For the text-containing cell, return its midpoint in (X, Y) coordinate format. 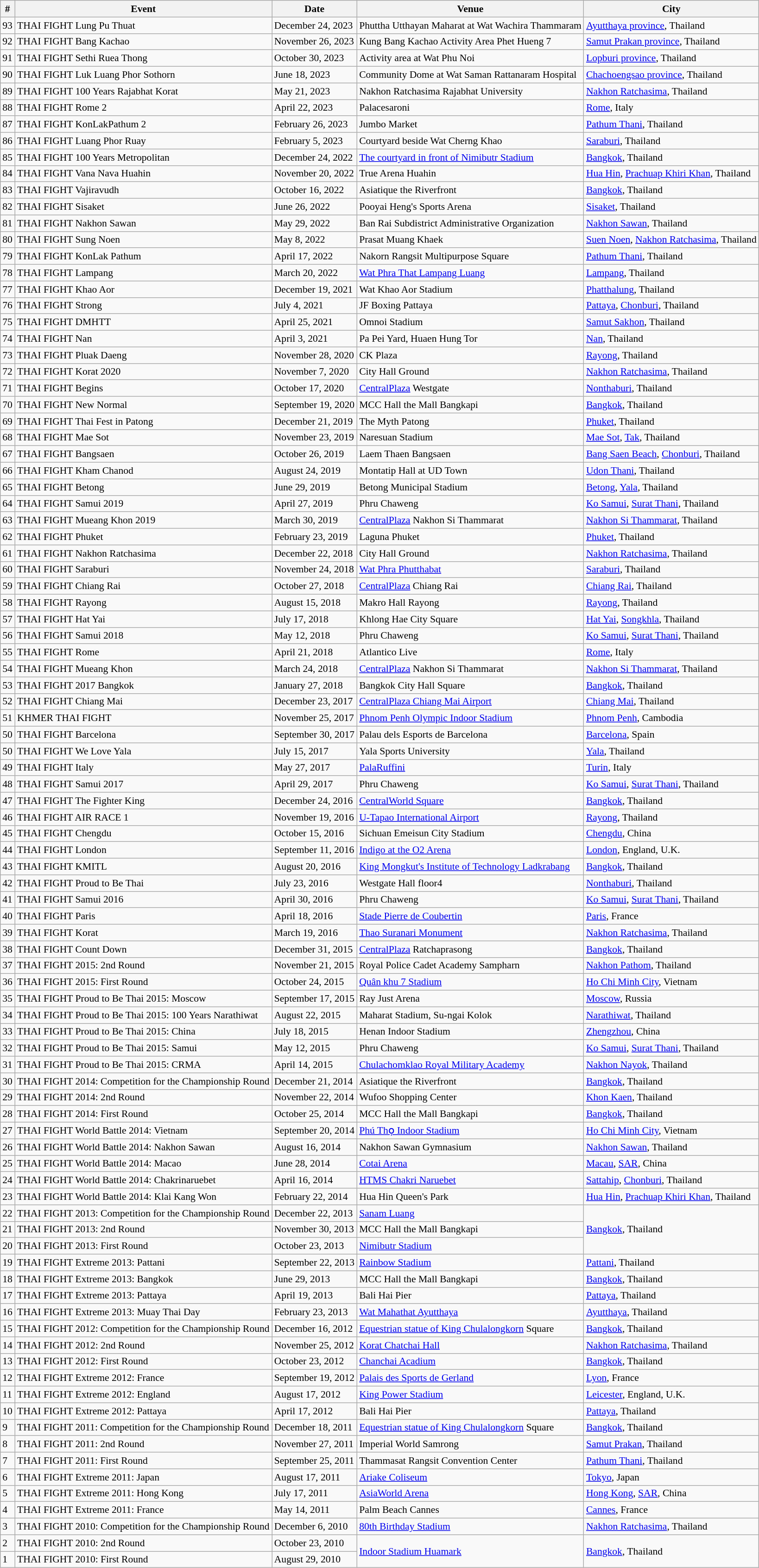
November 25, 2017 (314, 718)
Pattaya, Chonburi, Thailand (671, 306)
THAI FIGHT Khao Aor (144, 289)
Khon Kaen, Thailand (671, 1098)
Pattani, Thailand (671, 1263)
THAI FIGHT Begins (144, 389)
80th Birthday Stadium (470, 1527)
Nimibutr Stadium (470, 1246)
May 8, 2022 (314, 240)
October 25, 2014 (314, 1114)
THAI FIGHT 2011: Competition for the Championship Round (144, 1428)
Rainbow Stadium (470, 1263)
41 (7, 900)
THAI FIGHT 2011: 2nd Round (144, 1444)
THAI FIGHT 2011: First Round (144, 1461)
London, England, U.K. (671, 850)
THAI FIGHT Vana Nava Huahin (144, 174)
THAI FIGHT Count Down (144, 949)
31 (7, 1065)
August 22, 2015 (314, 1015)
THAI FIGHT World Battle 2014: Macao (144, 1164)
THAI FIGHT Nakhon Sawan (144, 223)
Nakorn Rangsit Multipurpose Square (470, 257)
March 20, 2022 (314, 273)
May 12, 2018 (314, 636)
Indigo at the O2 Arena (470, 850)
34 (7, 1015)
CentralPlaza Chiang Mai Airport (470, 702)
October 27, 2018 (314, 586)
7 (7, 1461)
THAI FIGHT Chiang Rai (144, 586)
December 24, 2023 (314, 25)
70 (7, 405)
THAI FIGHT Proud to Be Thai 2015: Moscow (144, 999)
57 (7, 619)
Paris, France (671, 916)
True Arena Huahin (470, 174)
22 (7, 1213)
October 26, 2019 (314, 454)
Barcelona, Spain (671, 735)
August 17, 2011 (314, 1477)
26 (7, 1147)
35 (7, 999)
February 26, 2023 (314, 125)
THAI FIGHT Extreme 2013: Pattani (144, 1263)
Wat Phra That Lampang Luang (470, 273)
CentralPlaza Westgate (470, 389)
April 30, 2016 (314, 900)
THAI FIGHT We Love Yala (144, 751)
91 (7, 58)
Bangkok City Hall Square (470, 685)
December 24, 2022 (314, 157)
Westgate Hall floor4 (470, 883)
81 (7, 223)
33 (7, 1032)
THAI FIGHT Sung Noen (144, 240)
27 (7, 1131)
February 5, 2023 (314, 141)
THAI FIGHT World Battle 2014: Vietnam (144, 1131)
Thao Suranari Monument (470, 933)
April 16, 2014 (314, 1180)
3 (7, 1527)
Sichuan Emeisun City Stadium (470, 834)
May 14, 2011 (314, 1510)
18 (7, 1279)
August 29, 2010 (314, 1560)
THAI FIGHT KonLak Pathum (144, 257)
JF Boxing Pattaya (470, 306)
THAI FIGHT Phuket (144, 537)
30 (7, 1081)
The Myth Patong (470, 421)
THAI FIGHT 2010: Competition for the Championship Round (144, 1527)
9 (7, 1428)
10 (7, 1411)
Sattahip, Chonburi, Thailand (671, 1180)
Korat Chatchai Hall (470, 1345)
THAI FIGHT 2017 Bangkok (144, 685)
April 17, 2022 (314, 257)
Bang Saen Beach, Chonburi, Thailand (671, 454)
# (7, 9)
THAI FIGHT Bangsaen (144, 454)
76 (7, 306)
Suen Noen, Nakhon Ratchasima, Thailand (671, 240)
THAI FIGHT World Battle 2014: Nakhon Sawan (144, 1147)
92 (7, 42)
55 (7, 652)
Chiang Rai, Thailand (671, 586)
THAI FIGHT Lampang (144, 273)
THAI FIGHT 100 Years Metropolitan (144, 157)
THAI FIGHT New Normal (144, 405)
36 (7, 982)
August 16, 2014 (314, 1147)
THAI FIGHT Extreme 2012: Pattaya (144, 1411)
U-Tapao International Airport (470, 817)
64 (7, 504)
Cannes, France (671, 1510)
THAI FIGHT Bang Kachao (144, 42)
Ayutthaya province, Thailand (671, 25)
THAI FIGHT Mueang Khon 2019 (144, 521)
72 (7, 372)
13 (7, 1361)
THAI FIGHT Chengdu (144, 834)
25 (7, 1164)
20 (7, 1246)
September 20, 2014 (314, 1131)
April 3, 2021 (314, 339)
THAI FIGHT Thai Fest in Patong (144, 421)
June 29, 2019 (314, 487)
Pooyai Heng's Sports Arena (470, 207)
Hong Kong, SAR, China (671, 1493)
February 23, 2013 (314, 1312)
THAI FIGHT Luang Phor Ruay (144, 141)
Cotai Arena (470, 1164)
THAI FIGHT Mueang Khon (144, 669)
THAI FIGHT 2013: First Round (144, 1246)
Lopburi province, Thailand (671, 58)
THAI FIGHT Nan (144, 339)
Wat Phra Phutthabat (470, 570)
December 23, 2017 (314, 702)
45 (7, 834)
60 (7, 570)
83 (7, 190)
4 (7, 1510)
Palau dels Esports de Barcelona (470, 735)
THAI FIGHT Betong (144, 487)
77 (7, 289)
Event (144, 9)
THAI FIGHT DMHTT (144, 322)
THAI FIGHT Barcelona (144, 735)
THAI FIGHT Extreme 2011: France (144, 1510)
CentralPlaza Ratchaprasong (470, 949)
74 (7, 339)
THAI FIGHT Extreme 2011: Hong Kong (144, 1493)
THAI FIGHT The Fighter King (144, 801)
THAI FIGHT Luk Luang Phor Sothorn (144, 75)
December 16, 2012 (314, 1329)
Moscow, Russia (671, 999)
37 (7, 966)
November 19, 2016 (314, 817)
April 17, 2012 (314, 1411)
39 (7, 933)
Chulachomklao Royal Military Academy (470, 1065)
THAI FIGHT Hat Yai (144, 619)
April 19, 2013 (314, 1296)
16 (7, 1312)
5 (7, 1493)
49 (7, 768)
THAI FIGHT Extreme 2013: Pattaya (144, 1296)
Lampang, Thailand (671, 273)
March 24, 2018 (314, 669)
Prasat Muang Khaek (470, 240)
Activity area at Wat Phu Noi (470, 58)
THAI FIGHT 2010: 2nd Round (144, 1543)
November 25, 2012 (314, 1345)
THAI FIGHT KonLakPathum 2 (144, 125)
August 24, 2019 (314, 471)
Royal Police Cadet Academy Sampharn (470, 966)
October 17, 2020 (314, 389)
December 21, 2014 (314, 1081)
October 30, 2023 (314, 58)
November 24, 2018 (314, 570)
Betong Municipal Stadium (470, 487)
Maharat Stadium, Su-ngai Kolok (470, 1015)
12 (7, 1378)
December 6, 2010 (314, 1527)
September 25, 2011 (314, 1461)
Venue (470, 9)
54 (7, 669)
THAI FIGHT Vajiravudh (144, 190)
19 (7, 1263)
THAI FIGHT Pluak Daeng (144, 355)
THAI FIGHT Proud to Be Thai 2015: Samui (144, 1048)
Thammasat Rangsit Convention Center (470, 1461)
July 4, 2021 (314, 306)
68 (7, 438)
15 (7, 1329)
Samut Prakan province, Thailand (671, 42)
Naresuan Stadium (470, 438)
Henan Indoor Stadium (470, 1032)
September 17, 2015 (314, 999)
King Power Stadium (470, 1395)
Laguna Phuket (470, 537)
THAI FIGHT Nakhon Ratchasima (144, 553)
THAI FIGHT World Battle 2014: Chakrinaruebet (144, 1180)
June 28, 2014 (314, 1164)
THAI FIGHT Extreme 2013: Muay Thai Day (144, 1312)
June 29, 2013 (314, 1279)
February 22, 2014 (314, 1197)
32 (7, 1048)
THAI FIGHT Mae Sot (144, 438)
69 (7, 421)
46 (7, 817)
November 22, 2014 (314, 1098)
Palm Beach Cannes (470, 1510)
THAI FIGHT 2010: First Round (144, 1560)
January 27, 2018 (314, 685)
THAI FIGHT 2013: 2nd Round (144, 1229)
THAI FIGHT Rome (144, 652)
78 (7, 273)
THAI FIGHT World Battle 2014: Klai Kang Won (144, 1197)
Montatip Hall at UD Town (470, 471)
November 20, 2022 (314, 174)
Nakhon Pathom, Thailand (671, 966)
Ayutthaya, Thailand (671, 1312)
June 18, 2023 (314, 75)
Wat Khao Aor Stadium (470, 289)
Jumbo Market (470, 125)
Samut Sakhon, Thailand (671, 322)
Laem Thaen Bangsaen (470, 454)
THAI FIGHT Rome 2 (144, 108)
King Mongkut's Institute of Technology Ladkrabang (470, 867)
May 27, 2017 (314, 768)
Betong, Yala, Thailand (671, 487)
1 (7, 1560)
THAI FIGHT Kham Chanod (144, 471)
THAI FIGHT Samui 2017 (144, 784)
Phnom Penh, Cambodia (671, 718)
66 (7, 471)
September 30, 2017 (314, 735)
Makro Hall Rayong (470, 603)
Quân khu 7 Stadium (470, 982)
87 (7, 125)
62 (7, 537)
Chiang Mai, Thailand (671, 702)
October 23, 2013 (314, 1246)
THAI FIGHT Extreme 2011: Japan (144, 1477)
CentralWorld Square (470, 801)
THAI FIGHT Paris (144, 916)
THAI FIGHT Italy (144, 768)
June 26, 2022 (314, 207)
THAI FIGHT Samui 2019 (144, 504)
April 22, 2023 (314, 108)
THAI FIGHT Chiang Mai (144, 702)
88 (7, 108)
Sisaket, Thailand (671, 207)
Yala, Thailand (671, 751)
April 21, 2018 (314, 652)
56 (7, 636)
THAI FIGHT London (144, 850)
THAI FIGHT Samui 2016 (144, 900)
Narathiwat, Thailand (671, 1015)
63 (7, 521)
THAI FIGHT 2012: 2nd Round (144, 1345)
THAI FIGHT Strong (144, 306)
Chanchai Acadium (470, 1361)
85 (7, 157)
Kung Bang Kachao Activity Area Phet Hueng 7 (470, 42)
Date (314, 9)
67 (7, 454)
December 19, 2021 (314, 289)
March 19, 2016 (314, 933)
City (671, 9)
28 (7, 1114)
14 (7, 1345)
October 23, 2010 (314, 1543)
October 24, 2015 (314, 982)
April 25, 2021 (314, 322)
September 19, 2012 (314, 1378)
November 26, 2023 (314, 42)
KHMER THAI FIGHT (144, 718)
17 (7, 1296)
THAI FIGHT 2012: First Round (144, 1361)
11 (7, 1395)
THAI FIGHT Korat (144, 933)
61 (7, 553)
24 (7, 1180)
21 (7, 1229)
38 (7, 949)
THAI FIGHT 2014: 2nd Round (144, 1098)
51 (7, 718)
THAI FIGHT 2012: Competition for the Championship Round (144, 1329)
Udon Thani, Thailand (671, 471)
September 11, 2016 (314, 850)
Courtyard beside Wat Cherng Khao (470, 141)
82 (7, 207)
THAI FIGHT Sisaket (144, 207)
HTMS Chakri Naruebet (470, 1180)
2 (7, 1543)
48 (7, 784)
May 29, 2022 (314, 223)
58 (7, 603)
November 7, 2020 (314, 372)
October 15, 2016 (314, 834)
71 (7, 389)
July 23, 2016 (314, 883)
November 21, 2015 (314, 966)
Lyon, France (671, 1378)
THAI FIGHT Lung Pu Thuat (144, 25)
August 15, 2018 (314, 603)
August 17, 2012 (314, 1395)
8 (7, 1444)
February 23, 2019 (314, 537)
Indoor Stadium Huamark (470, 1551)
Imperial World Samrong (470, 1444)
Samut Prakan, Thailand (671, 1444)
Chachoengsao province, Thailand (671, 75)
July 17, 2018 (314, 619)
September 22, 2013 (314, 1263)
93 (7, 25)
Hua Hin Queen's Park (470, 1197)
THAI FIGHT 100 Years Rajabhat Korat (144, 91)
Pa Pei Yard, Huaen Hung Tor (470, 339)
Atlantico Live (470, 652)
43 (7, 867)
May 21, 2023 (314, 91)
29 (7, 1098)
November 28, 2020 (314, 355)
THAI FIGHT Rayong (144, 603)
October 23, 2012 (314, 1361)
90 (7, 75)
75 (7, 322)
Ray Just Arena (470, 999)
40 (7, 916)
84 (7, 174)
80 (7, 240)
December 18, 2011 (314, 1428)
79 (7, 257)
October 16, 2022 (314, 190)
Palacesaroni (470, 108)
Wat Mahathat Ayutthaya (470, 1312)
THAI FIGHT Samui 2018 (144, 636)
November 30, 2013 (314, 1229)
Community Dome at Wat Saman Rattanaram Hospital (470, 75)
Stade Pierre de Coubertin (470, 916)
THAI FIGHT 2014: First Round (144, 1114)
Phatthalung, Thailand (671, 289)
December 21, 2019 (314, 421)
December 24, 2016 (314, 801)
73 (7, 355)
Palais des Sports de Gerland (470, 1378)
Zhengzhou, China (671, 1032)
23 (7, 1197)
THAI FIGHT Korat 2020 (144, 372)
THAI FIGHT KMITL (144, 867)
Nan, Thailand (671, 339)
THAI FIGHT Extreme 2012: England (144, 1395)
THAI FIGHT AIR RACE 1 (144, 817)
July 15, 2017 (314, 751)
Phuttha Utthayan Maharat at Wat Wachira Thammaram (470, 25)
THAI FIGHT Extreme 2013: Bangkok (144, 1279)
Chengdu, China (671, 834)
47 (7, 801)
April 18, 2016 (314, 916)
July 17, 2011 (314, 1493)
Mae Sot, Tak, Thailand (671, 438)
THAI FIGHT Proud to Be Thai 2015: 100 Years Narathiwat (144, 1015)
THAI FIGHT 2015: 2nd Round (144, 966)
AsiaWorld Arena (470, 1493)
THAI FIGHT 2015: First Round (144, 982)
Ban Rai Subdistrict Administrative Organization (470, 223)
PalaRuffini (470, 768)
May 12, 2015 (314, 1048)
Tokyo, Japan (671, 1477)
Sanam Luang (470, 1213)
Nakhon Sawan Gymnasium (470, 1147)
Nakhon Ratchasima Rajabhat University (470, 91)
86 (7, 141)
Nakhon Nayok, Thailand (671, 1065)
September 19, 2020 (314, 405)
April 29, 2017 (314, 784)
Yala Sports University (470, 751)
Wufoo Shopping Center (470, 1098)
59 (7, 586)
THAI FIGHT Proud to Be Thai 2015: CRMA (144, 1065)
November 23, 2019 (314, 438)
44 (7, 850)
April 14, 2015 (314, 1065)
April 27, 2019 (314, 504)
December 22, 2013 (314, 1213)
March 30, 2019 (314, 521)
THAI FIGHT Sethi Ruea Thong (144, 58)
Turin, Italy (671, 768)
CK Plaza (470, 355)
THAI FIGHT Proud to Be Thai (144, 883)
August 20, 2016 (314, 867)
November 27, 2011 (314, 1444)
42 (7, 883)
Phú Thọ Indoor Stadium (470, 1131)
Ariake Coliseum (470, 1477)
December 31, 2015 (314, 949)
The courtyard in front of Nimibutr Stadium (470, 157)
65 (7, 487)
6 (7, 1477)
THAI FIGHT 2013: Competition for the Championship Round (144, 1213)
Phnom Penh Olympic Indoor Stadium (470, 718)
Macau, SAR, China (671, 1164)
52 (7, 702)
CentralPlaza Chiang Rai (470, 586)
THAI FIGHT Extreme 2012: France (144, 1378)
July 18, 2015 (314, 1032)
89 (7, 91)
Hat Yai, Songkhla, Thailand (671, 619)
December 22, 2018 (314, 553)
THAI FIGHT 2014: Competition for the Championship Round (144, 1081)
THAI FIGHT Saraburi (144, 570)
53 (7, 685)
Khlong Hae City Square (470, 619)
Omnoi Stadium (470, 322)
THAI FIGHT Proud to Be Thai 2015: China (144, 1032)
Leicester, England, U.K. (671, 1395)
